Output the [x, y] coordinate of the center of the cell containing the given text.  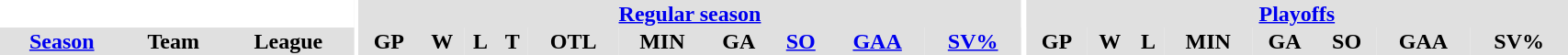
OTL [573, 41]
T [513, 41]
Season [62, 41]
Regular season [690, 14]
Team [173, 41]
Playoffs [1297, 14]
League [288, 41]
